Find where the given text appears and provide that cell's center as (x, y) coordinate. 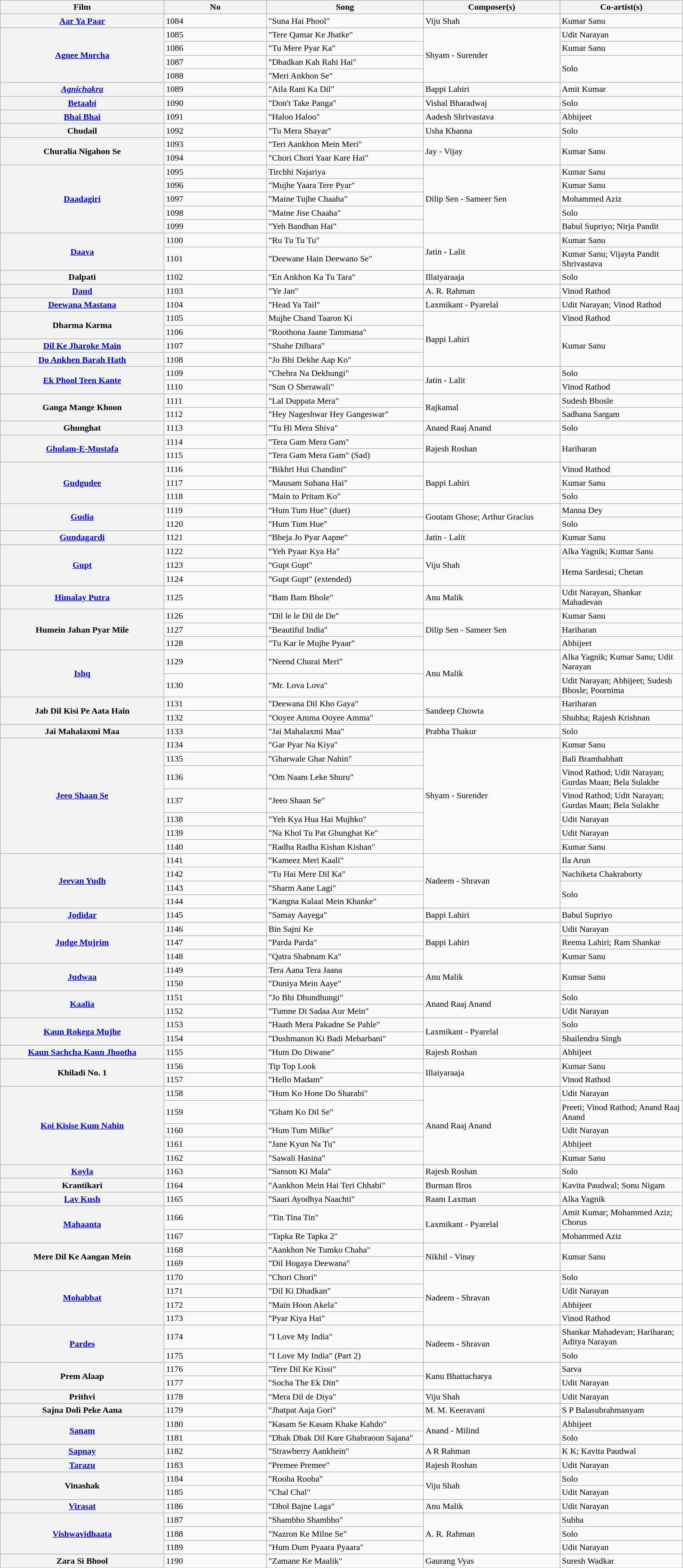
"Aankhon Mein Hai Teri Chhabi" (345, 1185)
Prabha Thakur (491, 731)
Alka Yagnik (621, 1199)
"Sanson Ki Mala" (345, 1172)
Preeti; Vinod Rathod; Anand Raaj Anand (621, 1112)
1106 (215, 332)
"Tera Gam Mera Gam" (Sad) (345, 455)
1166 (215, 1218)
Sapnay (82, 1451)
1133 (215, 731)
M. M. Keeravani (491, 1410)
1130 (215, 686)
1117 (215, 483)
Tarazu (82, 1465)
1181 (215, 1438)
1105 (215, 318)
"Jhatpat Aaja Gori" (345, 1410)
Jai Mahalaxmi Maa (82, 731)
Mere Dil Ke Aangan Mein (82, 1257)
"Chehra Na Dekhungi" (345, 373)
1158 (215, 1093)
Kanu Bhattacharya (491, 1376)
"Main Hoon Akela" (345, 1304)
"Jai Mahalaxmi Maa" (345, 731)
"Yeh Pyaar Kya Ha" (345, 551)
1153 (215, 1025)
1147 (215, 943)
Jeeo Shaan Se (82, 796)
1124 (215, 579)
"Aila Rani Ka Dil" (345, 89)
Amit Kumar (621, 89)
1129 (215, 662)
1177 (215, 1383)
Rajkamal (491, 408)
Alka Yagnik; Kumar Sanu; Udit Narayan (621, 662)
Ghulam-E-Mustafa (82, 449)
K K; Kavita Paudwal (621, 1451)
Lav Kush (82, 1199)
"Chal Chal" (345, 1492)
Agnee Morcha (82, 55)
Shubha; Rajesh Krishnan (621, 718)
"Kasam Se Kasam Khake Kahdo" (345, 1424)
Vishal Bharadwaj (491, 103)
Gupt (82, 565)
1113 (215, 428)
Daud (82, 291)
Gaurang Vyas (491, 1561)
"Haath Mera Pakadne Se Pahle" (345, 1025)
"Premee Premee" (345, 1465)
Kumar Sanu; Vijayta Pandit Shrivastava (621, 259)
"Dil Ki Dhadkan" (345, 1291)
Shankar Mahadevan; Hariharan; Aditya Narayan (621, 1336)
Judge Mujrim (82, 943)
"Maine Jise Chaaha" (345, 213)
1162 (215, 1158)
"Ru Tu Tu Tu" (345, 240)
"Kangna Kalaai Mein Khanke" (345, 902)
1167 (215, 1236)
Koi Kisise Kum Nahin (82, 1126)
Subha (621, 1520)
1093 (215, 144)
Film (82, 7)
"Saari Ayodhya Naachti" (345, 1199)
Tirchhi Najariya (345, 172)
1168 (215, 1250)
1097 (215, 199)
Daava (82, 252)
"Deewana Dil Kho Gaya" (345, 704)
1115 (215, 455)
Vinashak (82, 1486)
"Nazron Ke Milne Se" (345, 1533)
1136 (215, 777)
Goutam Ghose; Arthur Gracius (491, 517)
"Dhak Dhak Dil Kare Ghabraoon Sajana" (345, 1438)
"Sawali Hasina" (345, 1158)
Alka Yagnik; Kumar Sanu (621, 551)
"Dhadkan Kah Rahi Hai" (345, 62)
1122 (215, 551)
Suresh Wadkar (621, 1561)
1145 (215, 915)
Dalpati (82, 277)
"Gupt Gupt" (extended) (345, 579)
Sandeep Chowta (491, 711)
Prem Alaap (82, 1376)
"Main to Pritam Ko" (345, 497)
"Gham Ko Dil Se" (345, 1112)
Amit Kumar; Mohammed Aziz; Chorus (621, 1218)
1111 (215, 401)
"Dhol Bajne Laga" (345, 1506)
1099 (215, 226)
Gudia (82, 517)
Mohabbat (82, 1298)
1088 (215, 76)
1164 (215, 1185)
"Mr. Lova Lova" (345, 686)
1126 (215, 616)
Raam Laxman (491, 1199)
1103 (215, 291)
"Hey Nageshwar Hey Gangeswar" (345, 414)
"Hum Tum Hue" (duet) (345, 510)
1170 (215, 1277)
"Hum Ko Hone Do Sharabi" (345, 1093)
Sudesh Bhosle (621, 401)
"Gupt Gupt" (345, 565)
"Tere Dil Ke Kissi" (345, 1369)
Tera Aana Tera Jaana (345, 970)
1188 (215, 1533)
Aar Ya Paar (82, 21)
Tip Top Look (345, 1066)
Dharma Karma (82, 325)
"Radha Radha Kishan Kishan" (345, 846)
Himalay Putra (82, 597)
1178 (215, 1397)
Krantikari (82, 1185)
"Mujhe Yaara Tere Pyar" (345, 185)
1171 (215, 1291)
1141 (215, 860)
1160 (215, 1131)
Hema Sardesai; Chetan (621, 572)
"Head Ya Tail" (345, 305)
"Tu Hai Mere Dil Ka" (345, 874)
"Meri Ankhon Se" (345, 76)
"Hum Tum Hue" (345, 524)
1182 (215, 1451)
Usha Khanna (491, 130)
"Om Naam Leke Shuru" (345, 777)
"Tu Mere Pyar Ka" (345, 48)
1151 (215, 997)
Do Ankhen Barah Hath (82, 359)
1100 (215, 240)
1154 (215, 1038)
"Bam Bam Bhole" (345, 597)
1132 (215, 718)
Betaabi (82, 103)
1150 (215, 984)
1163 (215, 1172)
1109 (215, 373)
"Hello Madam" (345, 1079)
Sanam (82, 1431)
"Suna Hai Phool" (345, 21)
Prithvi (82, 1397)
1112 (215, 414)
1119 (215, 510)
"Shambho Shambho" (345, 1520)
Deewana Mastana (82, 305)
"Jo Bhi Dhundhungi" (345, 997)
1139 (215, 833)
"Chori Chori Yaar Kare Hai" (345, 158)
1107 (215, 346)
1125 (215, 597)
Mahaanta (82, 1224)
1143 (215, 888)
"Tu Kar le Mujhe Pyaar" (345, 643)
Reema Lahiri; Ram Shankar (621, 943)
1094 (215, 158)
Jodidar (82, 915)
Babul Supriyo; Nirja Pandit (621, 226)
Jeevan Yudh (82, 881)
Udit Narayan, Shankar Mahadevan (621, 597)
1165 (215, 1199)
1084 (215, 21)
1142 (215, 874)
1091 (215, 117)
"Gharwale Ghar Nahin" (345, 759)
"Maine Tujhe Chaaha" (345, 199)
"Beautiful India" (345, 630)
1190 (215, 1561)
"Jane Kyun Na Tu" (345, 1144)
"Gar Pyar Na Kiya" (345, 745)
"Ooyee Amma Ooyee Amma" (345, 718)
Bali Bramhabhatt (621, 759)
"Ye Jan" (345, 291)
Churalia Nigahon Se (82, 151)
1156 (215, 1066)
1148 (215, 956)
No (215, 7)
A R Rahman (491, 1451)
1173 (215, 1318)
Song (345, 7)
"Parda Parda" (345, 943)
1110 (215, 387)
"Pyar Kiya Hai" (345, 1318)
"Sharm Aane Lagi" (345, 888)
1149 (215, 970)
Khiladi No. 1 (82, 1073)
Composer(s) (491, 7)
1121 (215, 538)
"Yeh Bandhan Hai" (345, 226)
"Hum Dum Pyaara Pyaara" (345, 1547)
"Bheja Jo Pyar Aapne" (345, 538)
1102 (215, 277)
Bin Sajni Ke (345, 929)
Sadhana Sargam (621, 414)
"Tu Hi Mera Shiva" (345, 428)
Anand - Milind (491, 1431)
Nachiketa Chakraborty (621, 874)
1155 (215, 1052)
Judwaa (82, 977)
Zara Si Bhool (82, 1561)
"Duniya Mein Aaye" (345, 984)
"Tapka Re Tapka 2" (345, 1236)
"I Love My India" (345, 1336)
1180 (215, 1424)
"Dil le le Dil de De" (345, 616)
1179 (215, 1410)
1159 (215, 1112)
1114 (215, 442)
Sarva (621, 1369)
Udit Narayan; Abhijeet; Sudesh Bhosle; Poornima (621, 686)
Ishq (82, 674)
1137 (215, 801)
"Tu Mera Shayar" (345, 130)
Ila Arun (621, 860)
Co-artist(s) (621, 7)
Udit Narayan; Vinod Rathod (621, 305)
1176 (215, 1369)
Vishwavidhaata (82, 1533)
"Zamane Ke Maalik" (345, 1561)
1118 (215, 497)
1108 (215, 359)
"Tere Qamar Ke Jhatke" (345, 35)
"Shahe Dilbara" (345, 346)
1174 (215, 1336)
"Mera Dil de Diya" (345, 1397)
1116 (215, 469)
Sajna Doli Peke Aana (82, 1410)
Manna Dey (621, 510)
1144 (215, 902)
1135 (215, 759)
"Roothona Jaane Tammana" (345, 332)
Ghunghat (82, 428)
1098 (215, 213)
Ganga Mange Khoon (82, 408)
1183 (215, 1465)
"Deewane Hain Deewano Se" (345, 259)
1138 (215, 819)
Jab Dil Kisi Pe Aata Hain (82, 711)
Ek Phool Teen Kante (82, 380)
Pardes (82, 1344)
1152 (215, 1011)
Kaun Rokega Mujhe (82, 1032)
"Mausam Suhana Hai" (345, 483)
"Qatra Shabnam Ka" (345, 956)
1161 (215, 1144)
1189 (215, 1547)
"Haloo Haloo" (345, 117)
"Sun O Sherawali" (345, 387)
Virasat (82, 1506)
"Chori Chori" (345, 1277)
1157 (215, 1079)
"Lal Duppata Mera" (345, 401)
1127 (215, 630)
1169 (215, 1263)
"En Ankhon Ka Tu Tara" (345, 277)
1134 (215, 745)
1120 (215, 524)
1089 (215, 89)
"Rooba Rooba" (345, 1479)
"Jeeo Shaan Se" (345, 801)
1123 (215, 565)
1087 (215, 62)
"Kameez Meri Kaali" (345, 860)
1101 (215, 259)
1090 (215, 103)
1086 (215, 48)
1172 (215, 1304)
"Na Khol Tu Pat Ghunghat Ke" (345, 833)
1186 (215, 1506)
Koyla (82, 1172)
Babul Supriyo (621, 915)
1092 (215, 130)
"Socha The Ek Din" (345, 1383)
"Tera Gam Mera Gam" (345, 442)
"Dil Hogaya Deewana" (345, 1263)
Mujhe Chand Taaron Ki (345, 318)
1175 (215, 1356)
Humein Jahan Pyar Mile (82, 629)
Burman Bros (491, 1185)
1095 (215, 172)
Gundagardi (82, 538)
Nikhil - Vinay (491, 1257)
"Hum Tum Milke" (345, 1131)
"Hum Do Diwane" (345, 1052)
"Yeh Kya Hua Hai Mujhko" (345, 819)
1096 (215, 185)
Daadagiri (82, 199)
1140 (215, 846)
Aadesh Shrivastava (491, 117)
"Tin Tina Tin" (345, 1218)
"I Love My India" (Part 2) (345, 1356)
Kaalia (82, 1004)
"Tumne Di Sadaa Aur Mein" (345, 1011)
"Strawberry Aankhein" (345, 1451)
Kavita Paudwal; Sonu Nigam (621, 1185)
1104 (215, 305)
Dil Ke Jharoke Main (82, 346)
"Bikhri Hui Chandini" (345, 469)
S P Balasubrahmanyam (621, 1410)
"Samay Aayega" (345, 915)
Agnichakra (82, 89)
Kaun Sachcha Kaun Jhootha (82, 1052)
"Dushmanon Ki Badi Meharbani" (345, 1038)
"Teri Aankhon Mein Meri" (345, 144)
Shailendra Singh (621, 1038)
1185 (215, 1492)
1184 (215, 1479)
"Aankhon Ne Tumko Chaha" (345, 1250)
Gudgudee (82, 483)
"Neend Churai Meri" (345, 662)
1187 (215, 1520)
Chudail (82, 130)
1131 (215, 704)
"Jo Bhi Dekhe Aap Ko" (345, 359)
Jay - Vijay (491, 151)
1085 (215, 35)
Bhai Bhai (82, 117)
"Don't Take Panga" (345, 103)
1146 (215, 929)
1128 (215, 643)
